Find where the given text appears and provide that cell's center as [x, y] coordinate. 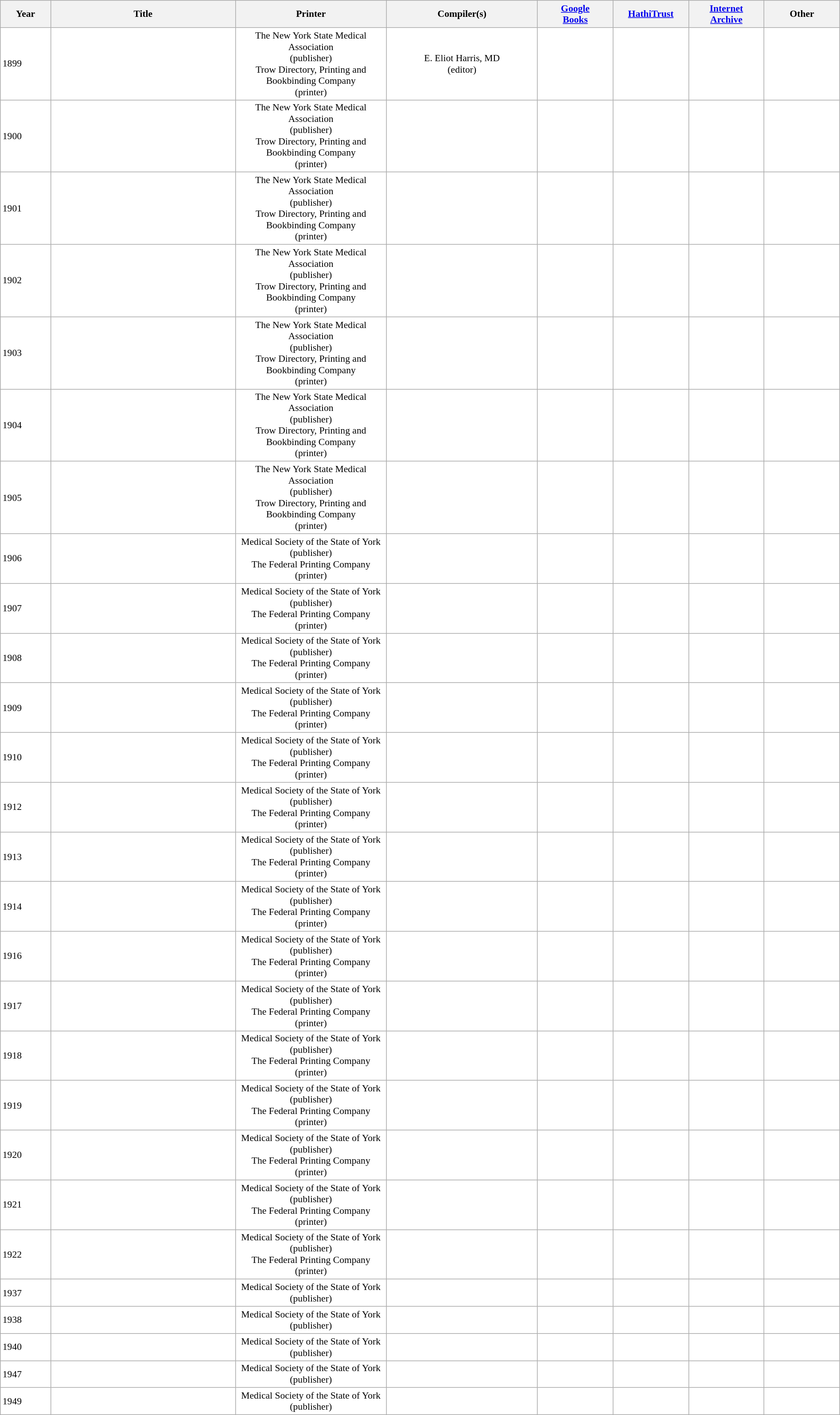
1917 [26, 1006]
1902 [26, 281]
1913 [26, 857]
GoogleBooks [575, 14]
Title [143, 14]
1919 [26, 1106]
1907 [26, 608]
1905 [26, 497]
Compiler(s) [462, 14]
Printer [311, 14]
E. Eliot Harris, MD(editor) [462, 64]
1906 [26, 559]
1912 [26, 807]
1921 [26, 1205]
InternetArchive [726, 14]
Other [802, 14]
1947 [26, 1374]
1938 [26, 1320]
HathiTrust [651, 14]
1916 [26, 956]
1937 [26, 1293]
1909 [26, 708]
1903 [26, 353]
1949 [26, 1402]
1914 [26, 907]
1910 [26, 758]
1900 [26, 136]
1918 [26, 1055]
1940 [26, 1347]
1922 [26, 1255]
1908 [26, 658]
1920 [26, 1155]
1901 [26, 208]
1899 [26, 64]
1904 [26, 426]
Year [26, 14]
